Determine the [X, Y] coordinate at the center of the cell enclosing the given text.  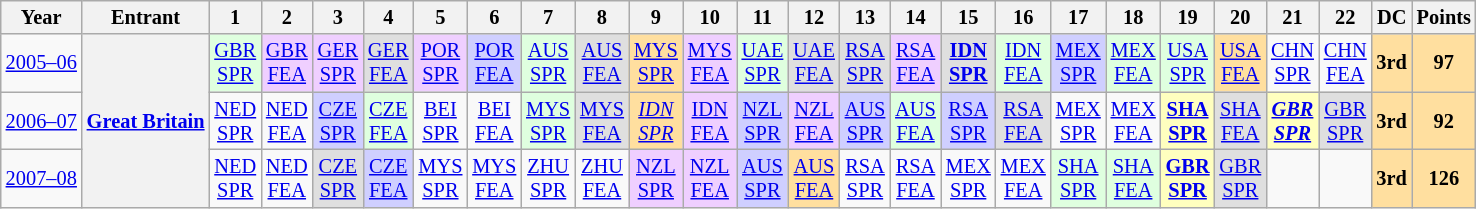
4 [388, 17]
BEISPR [440, 121]
13 [865, 17]
97 [1444, 63]
14 [915, 17]
BEIFEA [494, 121]
16 [1024, 17]
PORSPR [440, 63]
11 [763, 17]
15 [968, 17]
2006–07 [42, 121]
PORFEA [494, 63]
Entrant [146, 17]
Points [1444, 17]
USASPR [1188, 63]
USAFEA [1241, 63]
5 [440, 17]
ZHUFEA [602, 178]
19 [1188, 17]
2005–06 [42, 63]
10 [710, 17]
CHNFEA [1346, 63]
Great Britain [146, 120]
GERSPR [338, 63]
ZHUSPR [548, 178]
20 [1241, 17]
DC [1392, 17]
1 [235, 17]
CHNSPR [1292, 63]
UAESPR [763, 63]
92 [1444, 121]
7 [548, 17]
22 [1346, 17]
18 [1134, 17]
9 [656, 17]
3 [338, 17]
21 [1292, 17]
2007–08 [42, 178]
UAEFEA [814, 63]
126 [1444, 178]
8 [602, 17]
12 [814, 17]
Year [42, 17]
17 [1078, 17]
2 [287, 17]
6 [494, 17]
GBRFEA [287, 63]
GERFEA [388, 63]
